Output the (x, y) coordinate of the center of the cell containing the given text.  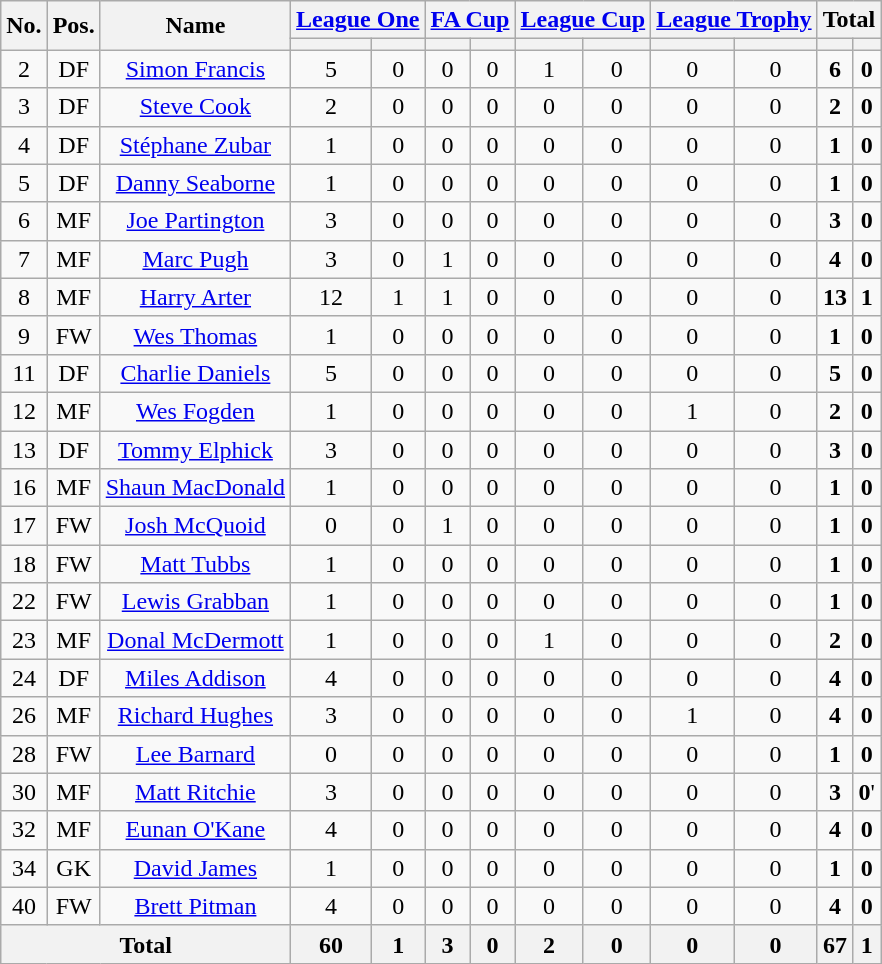
Name (195, 26)
11 (24, 373)
40 (24, 906)
Miles Addison (195, 678)
8 (24, 297)
Josh McQuoid (195, 526)
67 (835, 944)
Steve Cook (195, 107)
Wes Thomas (195, 335)
League Trophy (734, 20)
28 (24, 754)
18 (24, 564)
Brett Pitman (195, 906)
Lewis Grabban (195, 602)
Richard Hughes (195, 716)
Harry Arter (195, 297)
Shaun MacDonald (195, 488)
60 (332, 944)
23 (24, 640)
Danny Seaborne (195, 183)
32 (24, 830)
0' (867, 792)
26 (24, 716)
16 (24, 488)
24 (24, 678)
Charlie Daniels (195, 373)
7 (24, 259)
Pos. (74, 26)
Stéphane Zubar (195, 145)
League One (358, 20)
FA Cup (470, 20)
9 (24, 335)
Joe Partington (195, 221)
Tommy Elphick (195, 449)
30 (24, 792)
League Cup (583, 20)
Marc Pugh (195, 259)
Lee Barnard (195, 754)
GK (74, 868)
Eunan O'Kane (195, 830)
David James (195, 868)
22 (24, 602)
Simon Francis (195, 69)
Matt Tubbs (195, 564)
No. (24, 26)
17 (24, 526)
Wes Fogden (195, 411)
Matt Ritchie (195, 792)
Donal McDermott (195, 640)
34 (24, 868)
